Search for the cell housing the specified text and yield its [x, y] center coordinate. 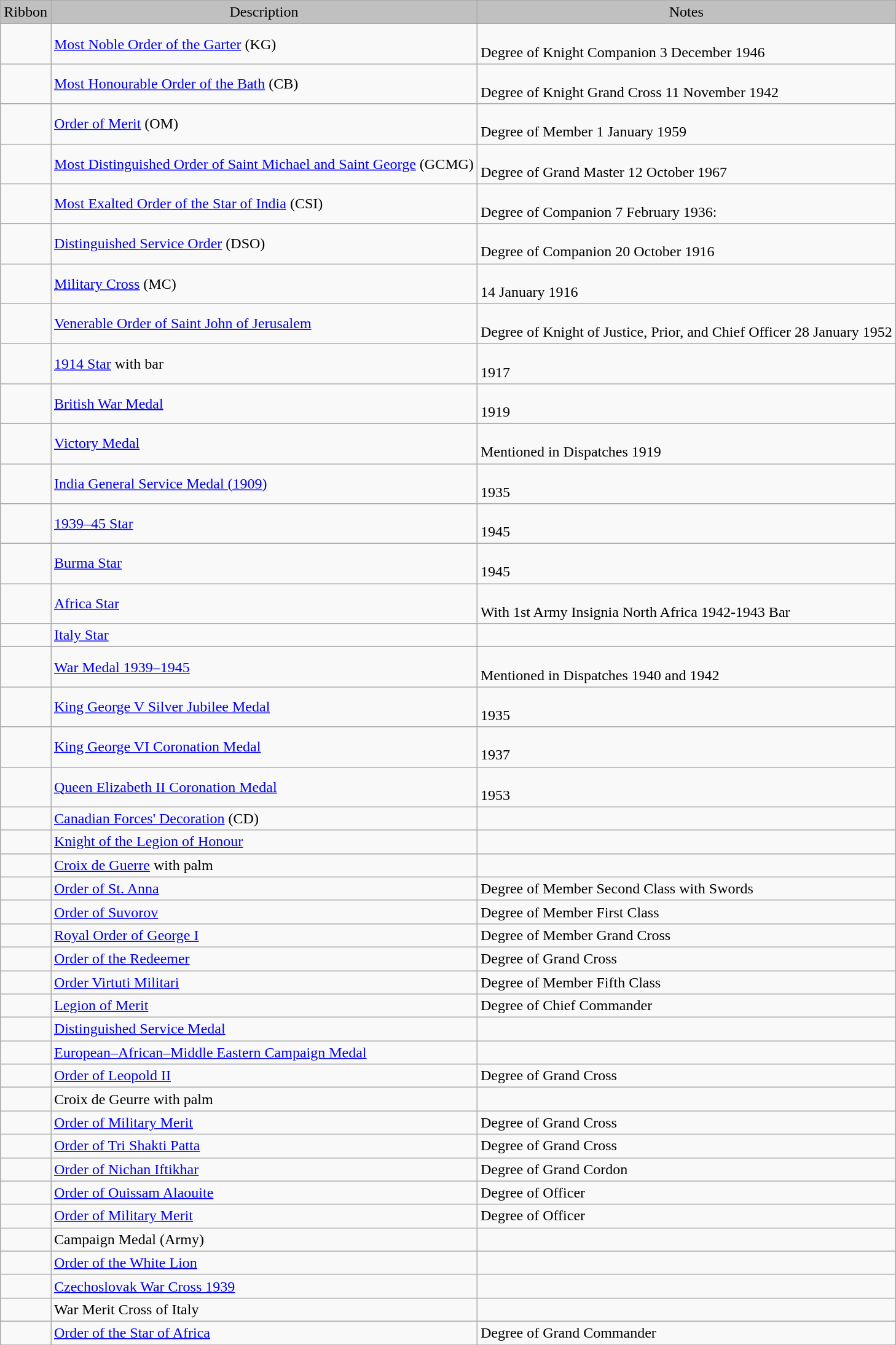
Degree of Grand Master 12 October 1967 [686, 163]
Royal Order of George I [264, 935]
Order of the Redeemer [264, 959]
Order of Leopold II [264, 1076]
Degree of Knight of Justice, Prior, and Chief Officer 28 January 1952 [686, 323]
Degree of Chief Commander [686, 1006]
Order of Merit (OM) [264, 124]
Mentioned in Dispatches 1940 and 1942 [686, 667]
Degree of Member First Class [686, 912]
Croix de Guerre with palm [264, 865]
Most Distinguished Order of Saint Michael and Saint George (GCMG) [264, 163]
War Merit Cross of Italy [264, 1309]
14 January 1916 [686, 284]
Degree of Member Fifth Class [686, 982]
Burma Star [264, 564]
1919 [686, 403]
Legion of Merit [264, 1006]
Degree of Companion 7 February 1936: [686, 204]
Order of Ouissam Alaouite [264, 1193]
Distinguished Service Order (DSO) [264, 243]
Queen Elizabeth II Coronation Medal [264, 786]
Degree of Knight Companion 3 December 1946 [686, 44]
Order of Tri Shakti Patta [264, 1146]
Campaign Medal (Army) [264, 1239]
Notes [686, 12]
Degree of Grand Commander [686, 1333]
1917 [686, 364]
1937 [686, 747]
Italy Star [264, 635]
Most Honourable Order of the Bath (CB) [264, 84]
Description [264, 12]
Degree of Grand Cordon [686, 1169]
British War Medal [264, 403]
Order of the White Lion [264, 1263]
Ribbon [26, 12]
Africa Star [264, 603]
Degree of Member Second Class with Swords [686, 888]
War Medal 1939–1945 [264, 667]
Venerable Order of Saint John of Jerusalem [264, 323]
Degree of Knight Grand Cross 11 November 1942 [686, 84]
1953 [686, 786]
Czechoslovak War Cross 1939 [264, 1286]
Knight of the Legion of Honour [264, 842]
Order Virtuti Militari [264, 982]
1939–45 Star [264, 523]
Degree of Companion 20 October 1916 [686, 243]
King George V Silver Jubilee Medal [264, 707]
Most Noble Order of the Garter (KG) [264, 44]
1914 Star with bar [264, 364]
Mentioned in Dispatches 1919 [686, 444]
European–African–Middle Eastern Campaign Medal [264, 1053]
Croix de Geurre with palm [264, 1099]
Degree of Member 1 January 1959 [686, 124]
Distinguished Service Medal [264, 1029]
Most Exalted Order of the Star of India (CSI) [264, 204]
Victory Medal [264, 444]
Canadian Forces' Decoration (CD) [264, 818]
Order of Suvorov [264, 912]
Order of the Star of Africa [264, 1333]
Order of St. Anna [264, 888]
With 1st Army Insignia North Africa 1942-1943 Bar [686, 603]
Order of Nichan Iftikhar [264, 1169]
Military Cross (MC) [264, 284]
Degree of Member Grand Cross [686, 935]
India General Service Medal (1909) [264, 483]
King George VI Coronation Medal [264, 747]
